Search for the cell housing the specified text and yield its (x, y) center coordinate. 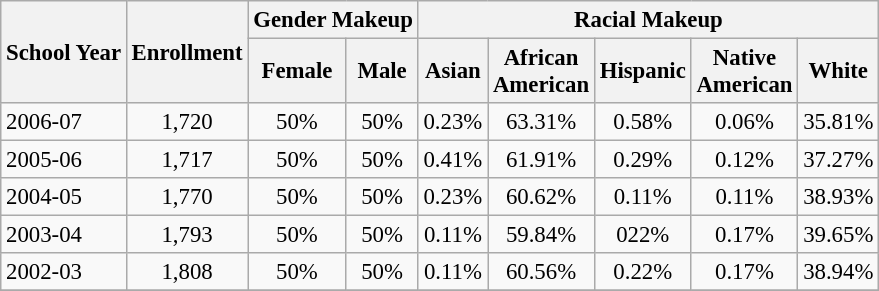
African American (542, 72)
0.29% (642, 160)
022% (642, 235)
White (838, 72)
School Year (64, 52)
37.27% (838, 160)
Native American (744, 72)
Male (382, 72)
0.41% (452, 160)
0.58% (642, 122)
2004-05 (64, 197)
Enrollment (187, 52)
0.12% (744, 160)
61.91% (542, 160)
2006-07 (64, 122)
Racial Makeup (648, 20)
1,770 (187, 197)
38.93% (838, 197)
39.65% (838, 235)
35.81% (838, 122)
1,720 (187, 122)
Female (297, 72)
Asian (452, 72)
2005-06 (64, 160)
0.06% (744, 122)
60.62% (542, 197)
Hispanic (642, 72)
1,717 (187, 160)
Gender Makeup (333, 20)
2003-04 (64, 235)
1,793 (187, 235)
0.17% (744, 235)
59.84% (542, 235)
63.31% (542, 122)
